From the cell containing the given text, extract its center point as [X, Y] coordinate. 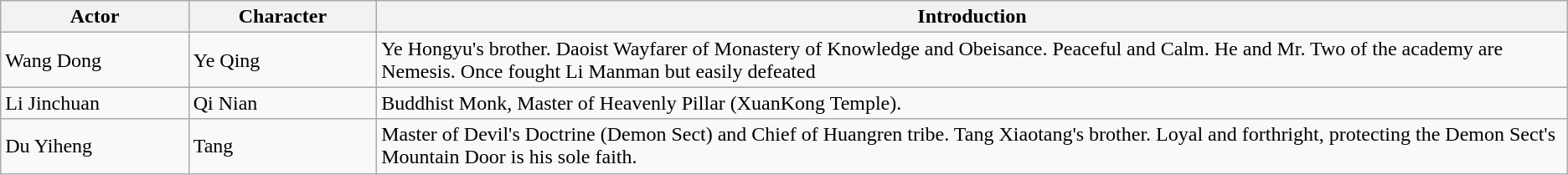
Qi Nian [282, 103]
Introduction [972, 17]
Tang [282, 146]
Du Yiheng [95, 146]
Wang Dong [95, 60]
Ye Qing [282, 60]
Li Jinchuan [95, 103]
Buddhist Monk, Master of Heavenly Pillar (XuanKong Temple). [972, 103]
Actor [95, 17]
Character [282, 17]
